Identify which cell holds the provided text, then report its (x, y) central coordinate. 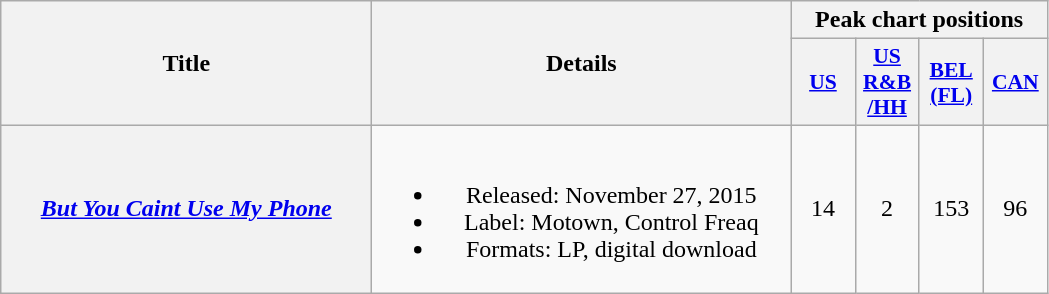
96 (1015, 208)
BEL (FL) (951, 82)
Details (582, 64)
Released: November 27, 2015Label: Motown, Control FreaqFormats: LP, digital download (582, 208)
14 (823, 208)
Title (186, 64)
Peak chart positions (919, 20)
US (823, 82)
CAN (1015, 82)
153 (951, 208)
But You Caint Use My Phone (186, 208)
2 (887, 208)
US R&B/HH (887, 82)
